Output the (x, y) coordinate of the center of the cell containing the given text.  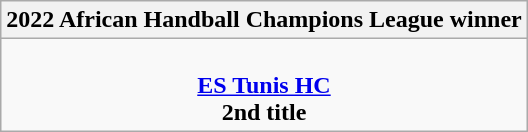
ES Tunis HC 2nd title (264, 85)
2022 African Handball Champions League winner (264, 20)
